Output the [X, Y] coordinate of the center of the cell containing the given text.  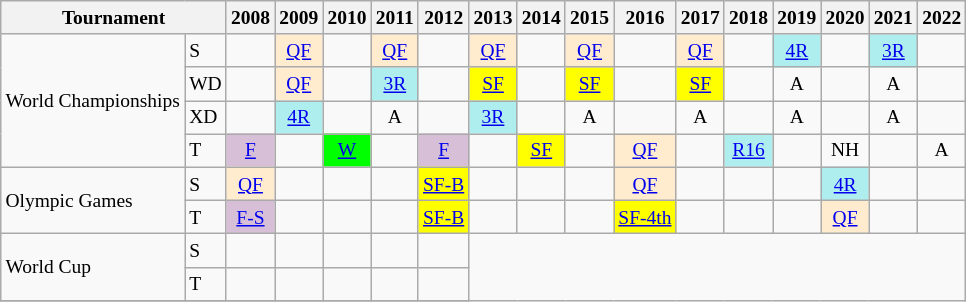
SF-4th [645, 216]
2016 [645, 18]
R16 [748, 150]
2019 [797, 18]
F-S [250, 216]
2014 [541, 18]
2010 [347, 18]
Olympic Games [93, 200]
2020 [845, 18]
Tournament [114, 18]
2008 [250, 18]
2013 [493, 18]
W [347, 150]
2021 [893, 18]
2018 [748, 18]
NH [845, 150]
2011 [394, 18]
2017 [700, 18]
World Cup [93, 268]
XD [206, 118]
WD [206, 84]
2022 [942, 18]
World Championships [93, 100]
2015 [589, 18]
2012 [443, 18]
2009 [299, 18]
